For the text-containing cell, return its midpoint in (x, y) coordinate format. 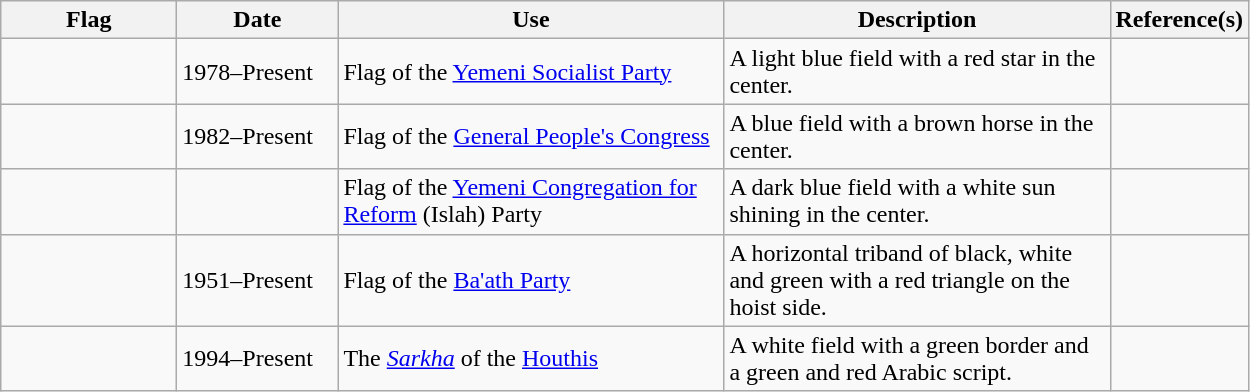
Flag of the General People's Congress (531, 136)
1951–Present (258, 280)
A blue field with a brown horse in the center. (917, 136)
Flag of the Ba'ath Party (531, 280)
A light blue field with a red star in the center. (917, 72)
Reference(s) (1180, 20)
Date (258, 20)
A white field with a green border and a green and red Arabic script. (917, 358)
Use (531, 20)
The Sarkha of the Houthis (531, 358)
1978–Present (258, 72)
Flag of the Yemeni Congregation for Reform (Islah) Party (531, 202)
Flag (89, 20)
1994–Present (258, 358)
A dark blue field with a white sun shining in the center. (917, 202)
A horizontal triband of black, white and green with a red triangle on the hoist side. (917, 280)
1982–Present (258, 136)
Flag of the Yemeni Socialist Party (531, 72)
Description (917, 20)
